Return [X, Y] of the center of cell containing provided text 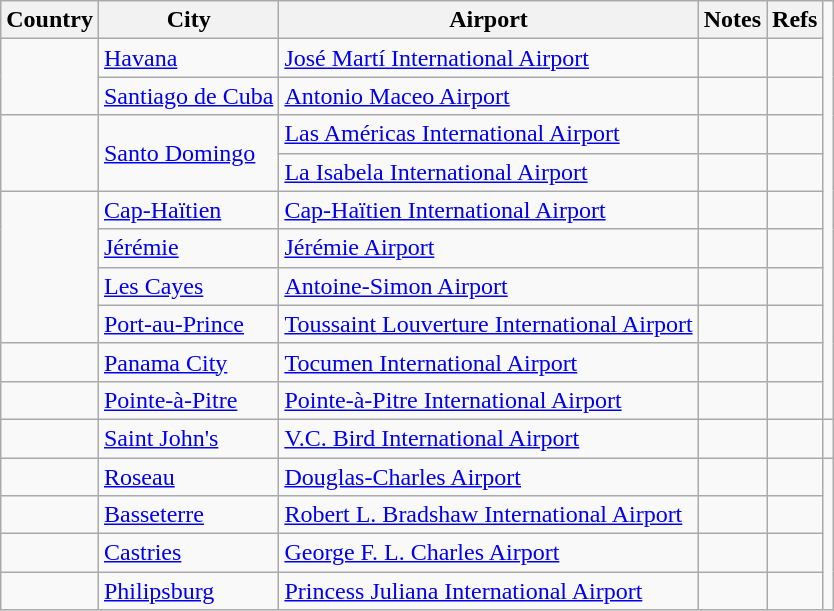
Panama City [188, 362]
Toussaint Louverture International Airport [488, 324]
Pointe-à-Pitre International Airport [488, 400]
George F. L. Charles Airport [488, 553]
Jérémie Airport [488, 248]
Philipsburg [188, 591]
City [188, 20]
Roseau [188, 477]
Refs [795, 20]
Antoine-Simon Airport [488, 286]
V.C. Bird International Airport [488, 438]
Notes [732, 20]
Les Cayes [188, 286]
Tocumen International Airport [488, 362]
Airport [488, 20]
Havana [188, 58]
Las Américas International Airport [488, 134]
Santo Domingo [188, 153]
Douglas-Charles Airport [488, 477]
Castries [188, 553]
Santiago de Cuba [188, 96]
José Martí International Airport [488, 58]
Saint John's [188, 438]
Cap-Haïtien [188, 210]
Jérémie [188, 248]
Robert L. Bradshaw International Airport [488, 515]
Port-au-Prince [188, 324]
La Isabela International Airport [488, 172]
Pointe-à-Pitre [188, 400]
Cap-Haïtien International Airport [488, 210]
Antonio Maceo Airport [488, 96]
Country [50, 20]
Basseterre [188, 515]
Princess Juliana International Airport [488, 591]
